Return [X, Y] of the center of cell containing provided text 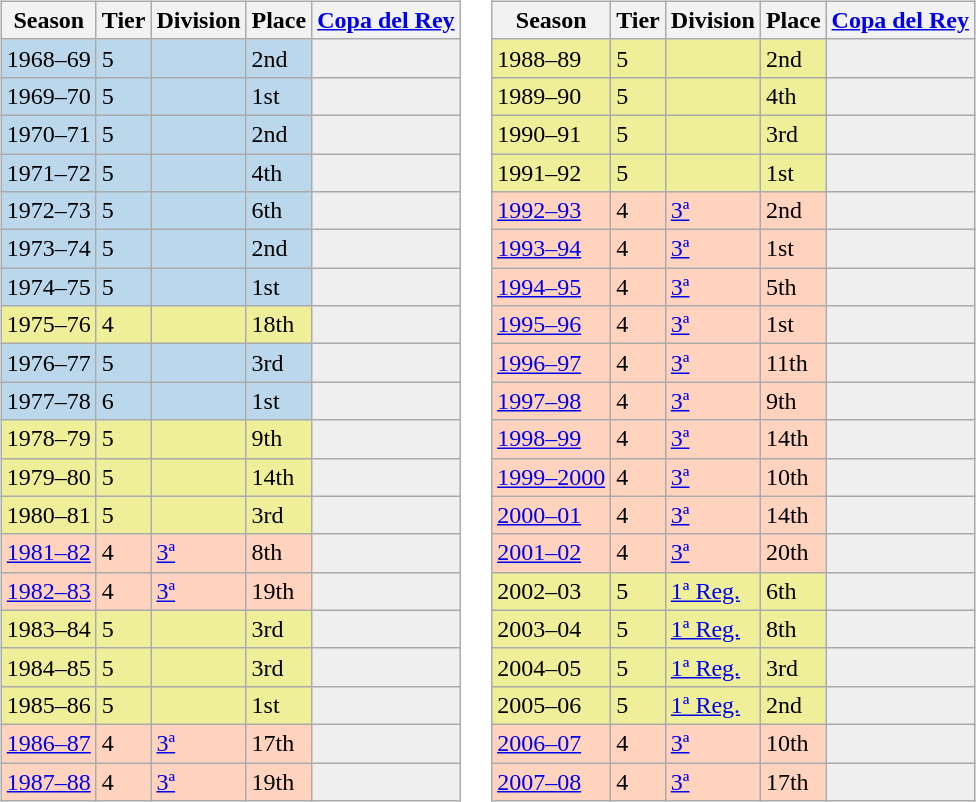
1984–85 [48, 667]
6 [124, 401]
1995–96 [552, 325]
5th [793, 287]
1980–81 [48, 515]
2005–06 [552, 705]
1994–95 [552, 287]
2007–08 [552, 781]
1975–76 [48, 325]
1986–87 [48, 743]
1978–79 [48, 439]
20th [793, 553]
1998–99 [552, 439]
1977–78 [48, 401]
2002–03 [552, 591]
1987–88 [48, 781]
1974–75 [48, 287]
1983–84 [48, 629]
1972–73 [48, 211]
1982–83 [48, 591]
2003–04 [552, 629]
2000–01 [552, 515]
1999–2000 [552, 477]
1981–82 [48, 553]
1992–93 [552, 211]
1985–86 [48, 705]
18th [279, 325]
1969–70 [48, 96]
11th [793, 363]
1989–90 [552, 96]
2006–07 [552, 743]
1979–80 [48, 477]
1996–97 [552, 363]
1976–77 [48, 363]
1968–69 [48, 58]
2004–05 [552, 667]
1970–71 [48, 134]
1971–72 [48, 173]
1973–74 [48, 249]
1993–94 [552, 249]
1988–89 [552, 58]
1990–91 [552, 134]
2001–02 [552, 553]
1997–98 [552, 401]
1991–92 [552, 173]
